For the text-containing cell, return its midpoint in (x, y) coordinate format. 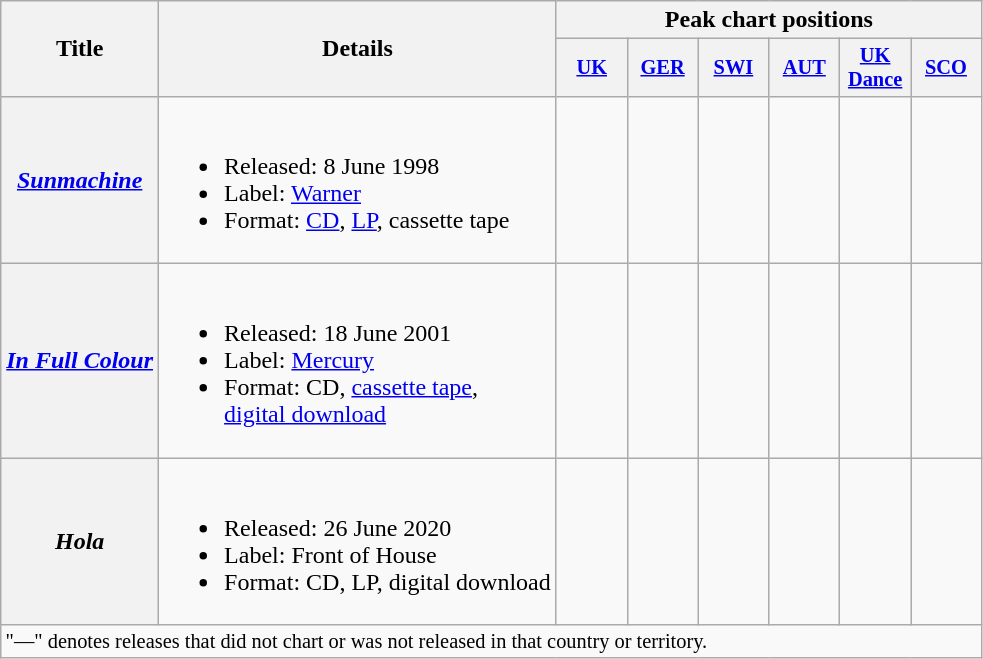
Hola (80, 542)
Title (80, 49)
Released: 26 June 2020Label: Front of HouseFormat: CD, LP, digital download (358, 542)
UK Dance (876, 68)
AUT (804, 68)
In Full Colour (80, 361)
Details (358, 49)
Released: 8 June 1998Label: WarnerFormat: CD, LP, cassette tape (358, 180)
Released: 18 June 2001Label: MercuryFormat: CD, cassette tape, digital download (358, 361)
GER (662, 68)
"—" denotes releases that did not chart or was not released in that country or territory. (492, 642)
Peak chart positions (768, 20)
Sunmachine (80, 180)
SWI (734, 68)
SCO (946, 68)
UK (592, 68)
